Determine the (x, y) coordinate at the center of the cell enclosing the given text.  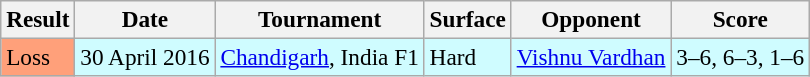
Date (145, 19)
Opponent (591, 19)
Score (740, 19)
Hard (468, 57)
Loss (38, 57)
Chandigarh, India F1 (320, 57)
Surface (468, 19)
Tournament (320, 19)
3–6, 6–3, 1–6 (740, 57)
Result (38, 19)
30 April 2016 (145, 57)
Vishnu Vardhan (591, 57)
